Extract the (X, Y) coordinate from the center of the cell holding the provided text.  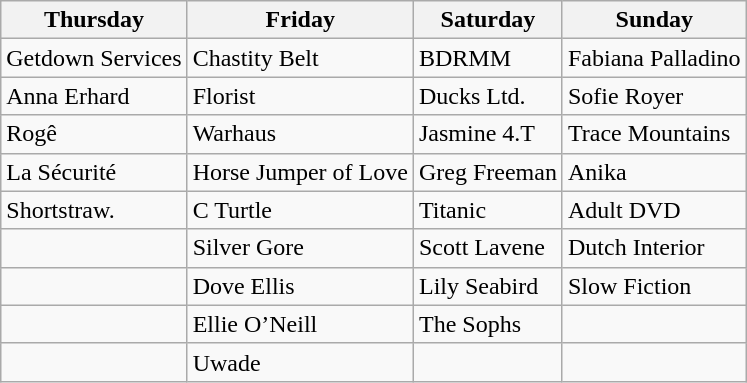
Greg Freeman (488, 172)
Dove Ellis (300, 286)
The Sophs (488, 324)
Titanic (488, 210)
Horse Jumper of Love (300, 172)
Saturday (488, 20)
Thursday (94, 20)
Chastity Belt (300, 58)
Jasmine 4.T (488, 134)
Trace Mountains (654, 134)
Rogê (94, 134)
Shortstraw. (94, 210)
Fabiana Palladino (654, 58)
Warhaus (300, 134)
Uwade (300, 362)
Sunday (654, 20)
Anna Erhard (94, 96)
Dutch Interior (654, 248)
La Sécurité (94, 172)
Slow Fiction (654, 286)
Adult DVD (654, 210)
BDRMM (488, 58)
Florist (300, 96)
Friday (300, 20)
Scott Lavene (488, 248)
Lily Seabird (488, 286)
Silver Gore (300, 248)
Sofie Royer (654, 96)
Getdown Services (94, 58)
Anika (654, 172)
C Turtle (300, 210)
Ducks Ltd. (488, 96)
Ellie O’Neill (300, 324)
